From the cell containing the given text, extract its center point as (x, y) coordinate. 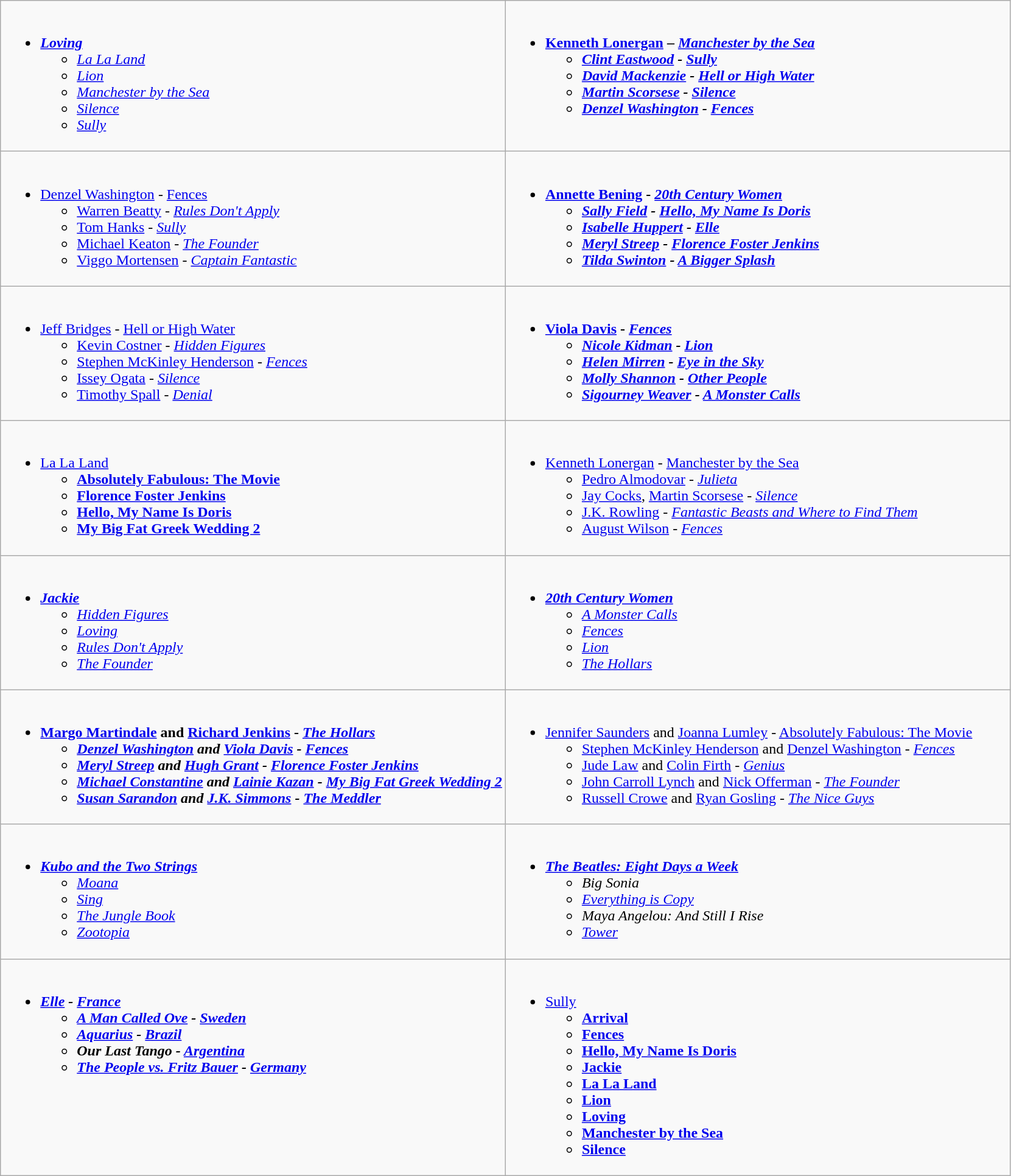
Elle - FranceA Man Called Ove - SwedenAquarius - BrazilOur Last Tango - ArgentinaThe People vs. Fritz Bauer - Germany (253, 1067)
LovingLa La LandLionManchester by the SeaSilenceSully (253, 76)
Jeff Bridges - Hell or High WaterKevin Costner - Hidden FiguresStephen McKinley Henderson - FencesIssey Ogata - SilenceTimothy Spall - Denial (253, 353)
JackieHidden FiguresLovingRules Don't ApplyThe Founder (253, 622)
SullyArrivalFencesHello, My Name Is DorisJackieLa La LandLionLovingManchester by the SeaSilence (758, 1067)
La La LandAbsolutely Fabulous: The MovieFlorence Foster JenkinsHello, My Name Is DorisMy Big Fat Greek Wedding 2 (253, 488)
Kenneth Lonergan – Manchester by the SeaClint Eastwood - SullyDavid Mackenzie - Hell or High WaterMartin Scorsese - SilenceDenzel Washington - Fences (758, 76)
Viola Davis - FencesNicole Kidman - LionHelen Mirren - Eye in the SkyMolly Shannon - Other PeopleSigourney Weaver - A Monster Calls (758, 353)
Kubo and the Two StringsMoanaSingThe Jungle BookZootopia (253, 891)
20th Century WomenA Monster CallsFencesLionThe Hollars (758, 622)
The Beatles: Eight Days a WeekBig SoniaEverything is CopyMaya Angelou: And Still I RiseTower (758, 891)
Denzel Washington - FencesWarren Beatty - Rules Don't ApplyTom Hanks - SullyMichael Keaton - The FounderViggo Mortensen - Captain Fantastic (253, 219)
